Capture the cell that displays the provided text and extract its (x, y) central coordinate. 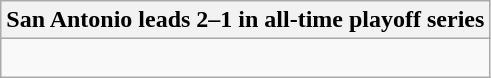
San Antonio leads 2–1 in all-time playoff series (246, 20)
